Identify which cell holds the provided text, then report its (X, Y) central coordinate. 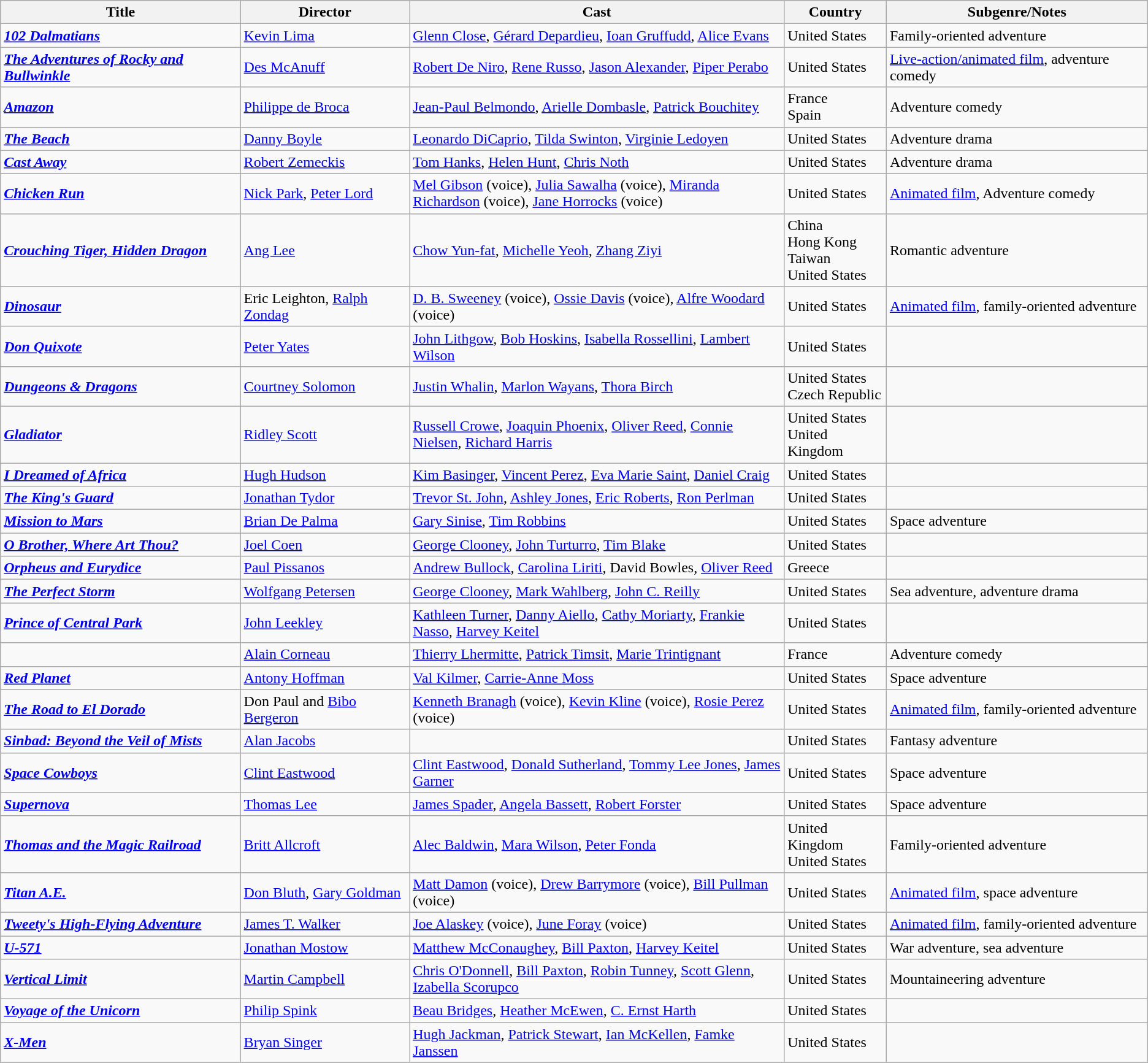
Joel Coen (325, 545)
United StatesCzech Republic (835, 386)
Tom Hanks, Helen Hunt, Chris Noth (597, 162)
France (835, 654)
Romantic adventure (1017, 250)
Fantasy adventure (1017, 741)
Glenn Close, Gérard Depardieu, Ioan Gruffudd, Alice Evans (597, 36)
Andrew Bullock, Carolina Liriti, David Bowles, Oliver Reed (597, 568)
Joe Alaskey (voice), June Foray (voice) (597, 924)
Russell Crowe, Joaquin Phoenix, Oliver Reed, Connie Nielsen, Richard Harris (597, 434)
Chow Yun-fat, Michelle Yeoh, Zhang Ziyi (597, 250)
Voyage of the Unicorn (120, 1011)
Ridley Scott (325, 434)
George Clooney, Mark Wahlberg, John C. Reilly (597, 591)
Cast (597, 12)
Antony Hoffman (325, 678)
U-571 (120, 948)
I Dreamed of Africa (120, 474)
Britt Allcroft (325, 844)
Danny Boyle (325, 139)
Philippe de Broca (325, 107)
Gladiator (120, 434)
Ang Lee (325, 250)
Clint Eastwood, Donald Sutherland, Tommy Lee Jones, James Garner (597, 773)
Kevin Lima (325, 36)
Alain Corneau (325, 654)
Amazon (120, 107)
Alec Baldwin, Mara Wilson, Peter Fonda (597, 844)
Don Paul and Bibo Bergeron (325, 709)
Jonathan Tydor (325, 498)
Mission to Mars (120, 521)
Beau Bridges, Heather McEwen, C. Ernst Harth (597, 1011)
John Leekley (325, 623)
Animated film, Adventure comedy (1017, 194)
Kathleen Turner, Danny Aiello, Cathy Moriarty, Frankie Nasso, Harvey Keitel (597, 623)
O Brother, Where Art Thou? (120, 545)
The Perfect Storm (120, 591)
Martin Campbell (325, 979)
Justin Whalin, Marlon Wayans, Thora Birch (597, 386)
United StatesUnited Kingdom (835, 434)
Eric Leighton, Ralph Zondag (325, 307)
Gary Sinise, Tim Robbins (597, 521)
James Spader, Angela Bassett, Robert Forster (597, 804)
Peter Yates (325, 346)
Subgenre/Notes (1017, 12)
The King's Guard (120, 498)
Titan A.E. (120, 892)
102 Dalmatians (120, 36)
Wolfgang Petersen (325, 591)
James T. Walker (325, 924)
Mountaineering adventure (1017, 979)
Title (120, 12)
Director (325, 12)
Val Kilmer, Carrie-Anne Moss (597, 678)
Jean-Paul Belmondo, Arielle Dombasle, Patrick Bouchitey (597, 107)
Sea adventure, adventure drama (1017, 591)
Brian De Palma (325, 521)
Supernova (120, 804)
Matthew McConaughey, Bill Paxton, Harvey Keitel (597, 948)
The Beach (120, 139)
Chicken Run (120, 194)
Thierry Lhermitte, Patrick Timsit, Marie Trintignant (597, 654)
Vertical Limit (120, 979)
Thomas and the Magic Railroad (120, 844)
The Adventures of Rocky and Bullwinkle (120, 67)
Nick Park, Peter Lord (325, 194)
Robert De Niro, Rene Russo, Jason Alexander, Piper Perabo (597, 67)
George Clooney, John Turturro, Tim Blake (597, 545)
War adventure, sea adventure (1017, 948)
Prince of Central Park (120, 623)
Don Bluth, Gary Goldman (325, 892)
Sinbad: Beyond the Veil of Mists (120, 741)
Greece (835, 568)
Red Planet (120, 678)
Live-action/animated film, adventure comedy (1017, 67)
X-Men (120, 1043)
Dinosaur (120, 307)
Hugh Hudson (325, 474)
Alan Jacobs (325, 741)
United KingdomUnited States (835, 844)
ChinaHong KongTaiwanUnited States (835, 250)
Trevor St. John, Ashley Jones, Eric Roberts, Ron Perlman (597, 498)
Courtney Solomon (325, 386)
Bryan Singer (325, 1043)
Paul Pissanos (325, 568)
Robert Zemeckis (325, 162)
Don Quixote (120, 346)
John Lithgow, Bob Hoskins, Isabella Rossellini, Lambert Wilson (597, 346)
Jonathan Mostow (325, 948)
Space Cowboys (120, 773)
The Road to El Dorado (120, 709)
Crouching Tiger, Hidden Dragon (120, 250)
Cast Away (120, 162)
Philip Spink (325, 1011)
D. B. Sweeney (voice), Ossie Davis (voice), Alfre Woodard (voice) (597, 307)
FranceSpain (835, 107)
Hugh Jackman, Patrick Stewart, Ian McKellen, Famke Janssen (597, 1043)
Mel Gibson (voice), Julia Sawalha (voice), Miranda Richardson (voice), Jane Horrocks (voice) (597, 194)
Thomas Lee (325, 804)
Des McAnuff (325, 67)
Tweety's High-Flying Adventure (120, 924)
Matt Damon (voice), Drew Barrymore (voice), Bill Pullman (voice) (597, 892)
Country (835, 12)
Orpheus and Eurydice (120, 568)
Kim Basinger, Vincent Perez, Eva Marie Saint, Daniel Craig (597, 474)
Clint Eastwood (325, 773)
Kenneth Branagh (voice), Kevin Kline (voice), Rosie Perez (voice) (597, 709)
Animated film, space adventure (1017, 892)
Dungeons & Dragons (120, 386)
Chris O'Donnell, Bill Paxton, Robin Tunney, Scott Glenn, Izabella Scorupco (597, 979)
Leonardo DiCaprio, Tilda Swinton, Virginie Ledoyen (597, 139)
